Output the (x, y) coordinate of the center of the cell containing the given text.  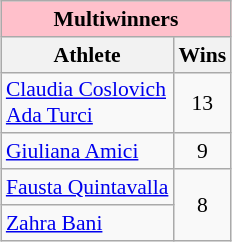
Athlete (88, 55)
9 (202, 152)
Claudia CoslovichAda Turci (88, 102)
Giuliana Amici (88, 152)
13 (202, 102)
Multiwinners (116, 19)
Wins (202, 55)
8 (202, 204)
Zahra Bani (88, 223)
Fausta Quintavalla (88, 187)
